Find where the given text appears and provide that cell's center as (x, y) coordinate. 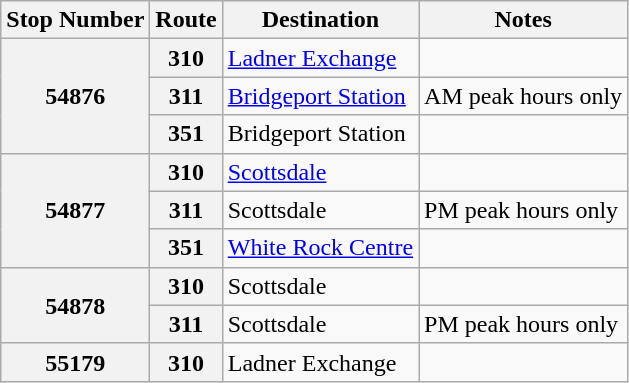
55179 (76, 362)
Notes (524, 20)
Stop Number (76, 20)
54877 (76, 210)
Route (186, 20)
Destination (320, 20)
54876 (76, 96)
AM peak hours only (524, 96)
54878 (76, 305)
White Rock Centre (320, 248)
